Return the (x, y) coordinate for the center point of the cell that contains the specified text.  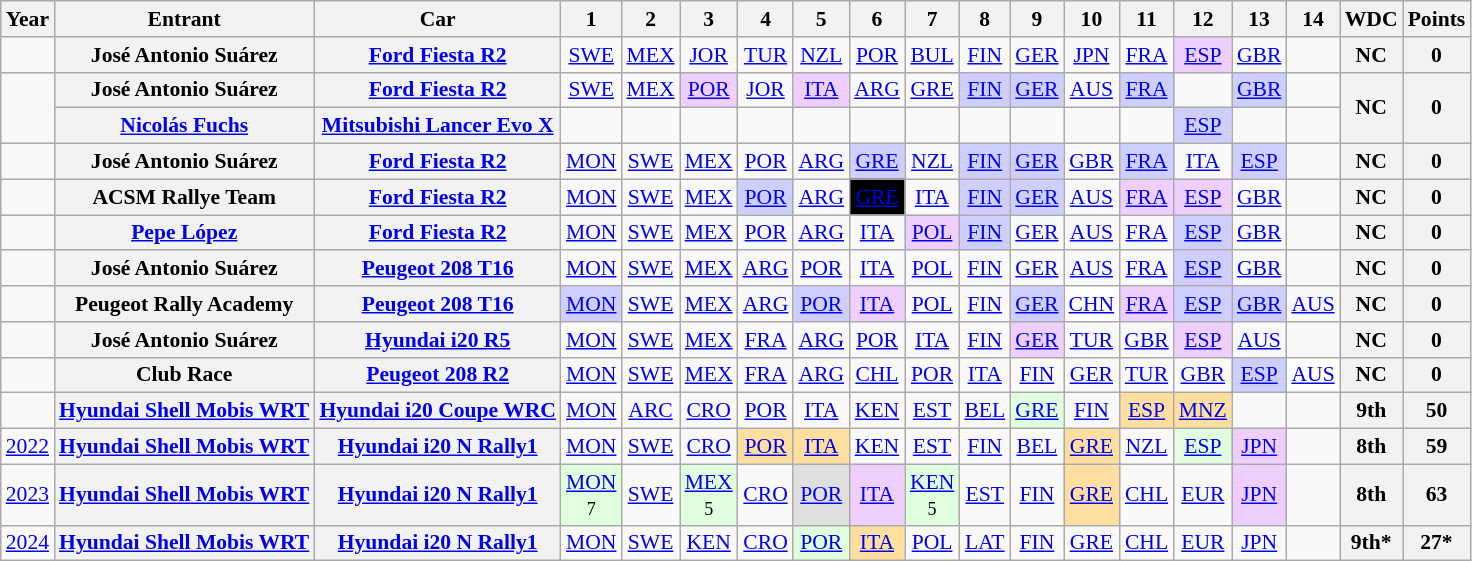
3 (709, 19)
4 (766, 19)
ARC (650, 411)
CHN (1092, 304)
Pepe López (184, 233)
7 (932, 19)
9th* (1372, 543)
Entrant (184, 19)
1 (592, 19)
14 (1312, 19)
13 (1260, 19)
2 (650, 19)
Car (438, 19)
MON7 (592, 494)
11 (1146, 19)
27* (1437, 543)
12 (1203, 19)
WDC (1372, 19)
Peugeot 208 R2 (438, 375)
Hyundai i20 Coupe WRC (438, 411)
Points (1437, 19)
2022 (28, 447)
Club Race (184, 375)
Mitsubishi Lancer Evo X (438, 126)
6 (877, 19)
BUL (932, 55)
Year (28, 19)
LAT (984, 543)
9th (1372, 411)
2024 (28, 543)
59 (1437, 447)
5 (821, 19)
MNZ (1203, 411)
KEN5 (932, 494)
MEX5 (709, 494)
63 (1437, 494)
10 (1092, 19)
ACSM Rallye Team (184, 197)
50 (1437, 411)
9 (1036, 19)
Nicolás Fuchs (184, 126)
Peugeot Rally Academy (184, 304)
8 (984, 19)
Hyundai i20 R5 (438, 340)
2023 (28, 494)
